Return the [X, Y] coordinate for the center point of the cell that contains the specified text.  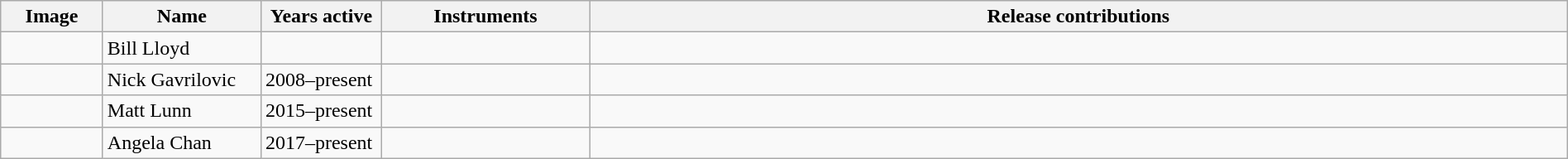
2015–present [321, 111]
2017–present [321, 142]
Angela Chan [182, 142]
Bill Lloyd [182, 48]
Instruments [485, 17]
2008–present [321, 79]
Nick Gavrilovic [182, 79]
Release contributions [1078, 17]
Years active [321, 17]
Image [52, 17]
Name [182, 17]
Matt Lunn [182, 111]
